Pinpoint the cell where the given text exists, returning its [X, Y] midpoint coordinate. 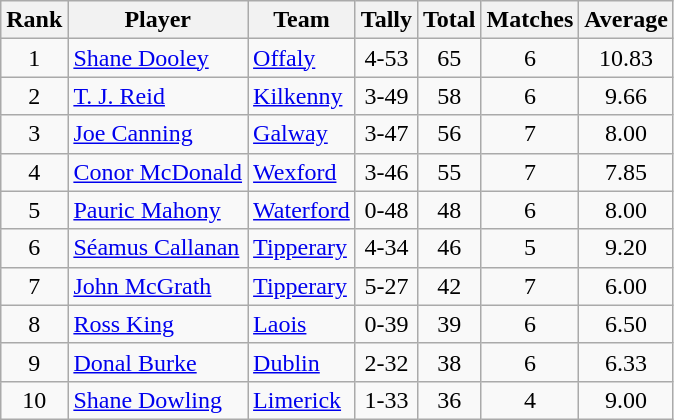
Laois [302, 324]
6.00 [626, 286]
6.33 [626, 362]
42 [450, 286]
Wexford [302, 172]
5-27 [386, 286]
48 [450, 210]
8 [34, 324]
6.50 [626, 324]
Tally [386, 20]
Waterford [302, 210]
2 [34, 96]
John McGrath [158, 286]
55 [450, 172]
3 [34, 134]
Séamus Callanan [158, 248]
39 [450, 324]
Average [626, 20]
36 [450, 400]
7.85 [626, 172]
3-47 [386, 134]
Player [158, 20]
Joe Canning [158, 134]
Total [450, 20]
1 [34, 58]
38 [450, 362]
Donal Burke [158, 362]
Galway [302, 134]
Shane Dowling [158, 400]
Ross King [158, 324]
Matches [530, 20]
3-46 [386, 172]
Pauric Mahony [158, 210]
0-39 [386, 324]
9 [34, 362]
Rank [34, 20]
Limerick [302, 400]
65 [450, 58]
9.20 [626, 248]
Team [302, 20]
9.66 [626, 96]
46 [450, 248]
T. J. Reid [158, 96]
10.83 [626, 58]
9.00 [626, 400]
4-34 [386, 248]
1-33 [386, 400]
56 [450, 134]
2-32 [386, 362]
Shane Dooley [158, 58]
Offaly [302, 58]
4-53 [386, 58]
0-48 [386, 210]
Conor McDonald [158, 172]
58 [450, 96]
3-49 [386, 96]
Dublin [302, 362]
Kilkenny [302, 96]
10 [34, 400]
